For the text-containing cell, return its midpoint in [X, Y] coordinate format. 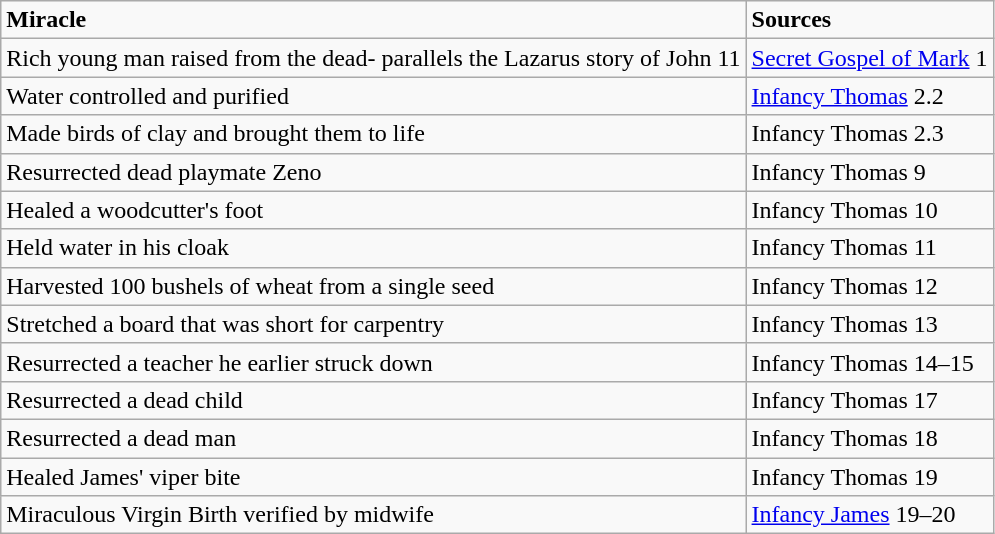
Infancy Thomas 11 [870, 248]
Rich young man raised from the dead- parallels the Lazarus story of John 11 [374, 58]
Resurrected a dead man [374, 438]
Infancy Thomas 18 [870, 438]
Miraculous Virgin Birth verified by midwife [374, 515]
Miracle [374, 20]
Infancy Thomas 10 [870, 210]
Secret Gospel of Mark 1 [870, 58]
Held water in his cloak [374, 248]
Stretched a board that was short for carpentry [374, 324]
Healed a woodcutter's foot [374, 210]
Infancy James 19–20 [870, 515]
Healed James' viper bite [374, 477]
Infancy Thomas 9 [870, 172]
Infancy Thomas 2.2 [870, 96]
Water controlled and purified [374, 96]
Harvested 100 bushels of wheat from a single seed [374, 286]
Infancy Thomas 13 [870, 324]
Infancy Thomas 12 [870, 286]
Infancy Thomas 2.3 [870, 134]
Sources [870, 20]
Resurrected dead playmate Zeno [374, 172]
Resurrected a teacher he earlier struck down [374, 362]
Infancy Thomas 17 [870, 400]
Infancy Thomas 14–15 [870, 362]
Infancy Thomas 19 [870, 477]
Resurrected a dead child [374, 400]
Made birds of clay and brought them to life [374, 134]
